Identify which cell holds the provided text, then report its (x, y) central coordinate. 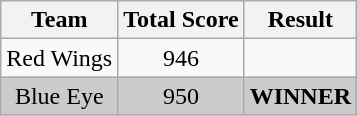
Red Wings (60, 58)
Total Score (181, 20)
Result (300, 20)
WINNER (300, 96)
Blue Eye (60, 96)
950 (181, 96)
Team (60, 20)
946 (181, 58)
